For the text-containing cell, return its midpoint in (X, Y) coordinate format. 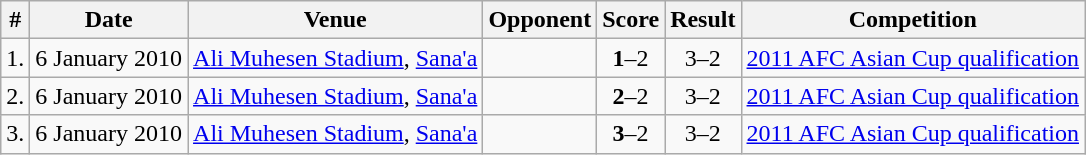
Competition (913, 20)
Result (703, 20)
Date (109, 20)
Opponent (540, 20)
2. (16, 96)
Venue (336, 20)
1–2 (631, 58)
3. (16, 134)
# (16, 20)
Score (631, 20)
1. (16, 58)
2–2 (631, 96)
